Scan for the cell matching the given text and deliver its (x, y) coordinate at center. 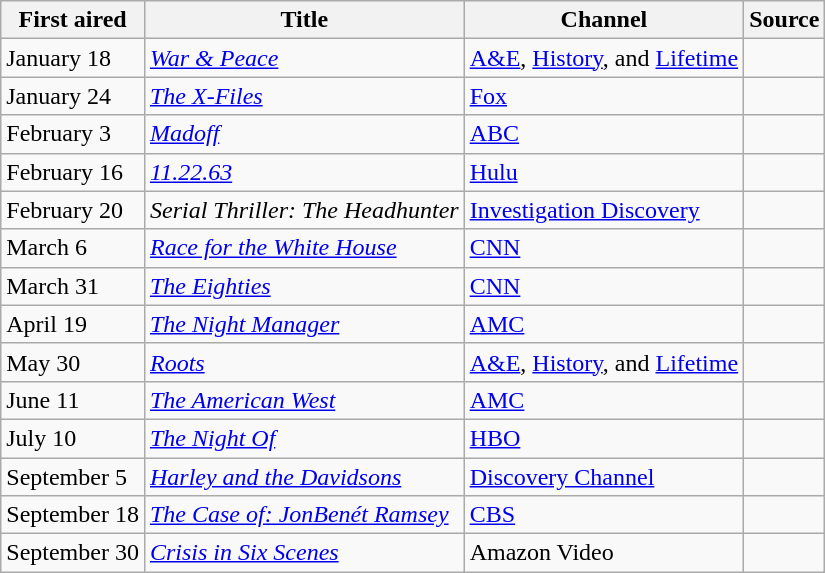
War & Peace (304, 58)
Roots (304, 362)
March 6 (73, 248)
The Night Of (304, 438)
Serial Thriller: The Headhunter (304, 210)
February 16 (73, 172)
Race for the White House (304, 248)
Fox (604, 96)
Discovery Channel (604, 477)
The Eighties (304, 286)
September 18 (73, 515)
HBO (604, 438)
September 30 (73, 553)
ABC (604, 134)
Madoff (304, 134)
Source (784, 20)
Amazon Video (604, 553)
January 18 (73, 58)
April 19 (73, 324)
The American West (304, 400)
May 30 (73, 362)
February 3 (73, 134)
February 20 (73, 210)
Investigation Discovery (604, 210)
Harley and the Davidsons (304, 477)
September 5 (73, 477)
11.22.63 (304, 172)
July 10 (73, 438)
The Night Manager (304, 324)
The X-Files (304, 96)
June 11 (73, 400)
March 31 (73, 286)
The Case of: JonBenét Ramsey (304, 515)
Title (304, 20)
January 24 (73, 96)
Crisis in Six Scenes (304, 553)
First aired (73, 20)
Channel (604, 20)
Hulu (604, 172)
CBS (604, 515)
